Locate the cell with the specified text and output its (x, y) center coordinate. 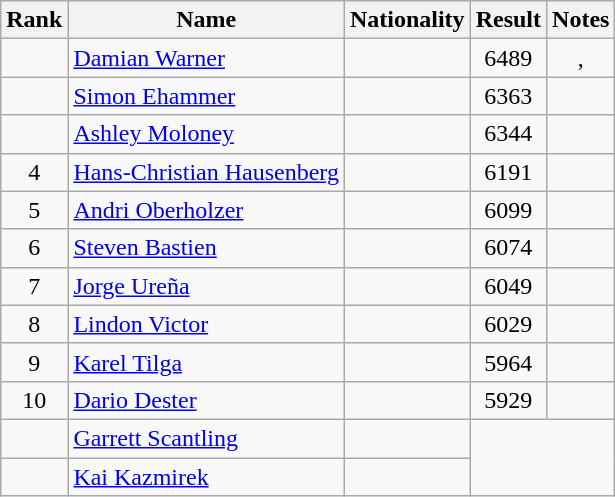
Jorge Ureña (206, 286)
Name (206, 20)
5964 (508, 362)
5 (34, 210)
Ashley Moloney (206, 134)
Karel Tilga (206, 362)
Hans-Christian Hausenberg (206, 172)
6363 (508, 96)
Garrett Scantling (206, 438)
6489 (508, 58)
Notes (581, 20)
6074 (508, 248)
Damian Warner (206, 58)
6029 (508, 324)
6049 (508, 286)
6 (34, 248)
6099 (508, 210)
, (581, 58)
Rank (34, 20)
Result (508, 20)
Kai Kazmirek (206, 477)
Nationality (407, 20)
8 (34, 324)
Andri Oberholzer (206, 210)
Lindon Victor (206, 324)
5929 (508, 400)
9 (34, 362)
6344 (508, 134)
10 (34, 400)
6191 (508, 172)
Simon Ehammer (206, 96)
4 (34, 172)
7 (34, 286)
Dario Dester (206, 400)
Steven Bastien (206, 248)
